Scan for the cell matching the given text and deliver its [X, Y] coordinate at center. 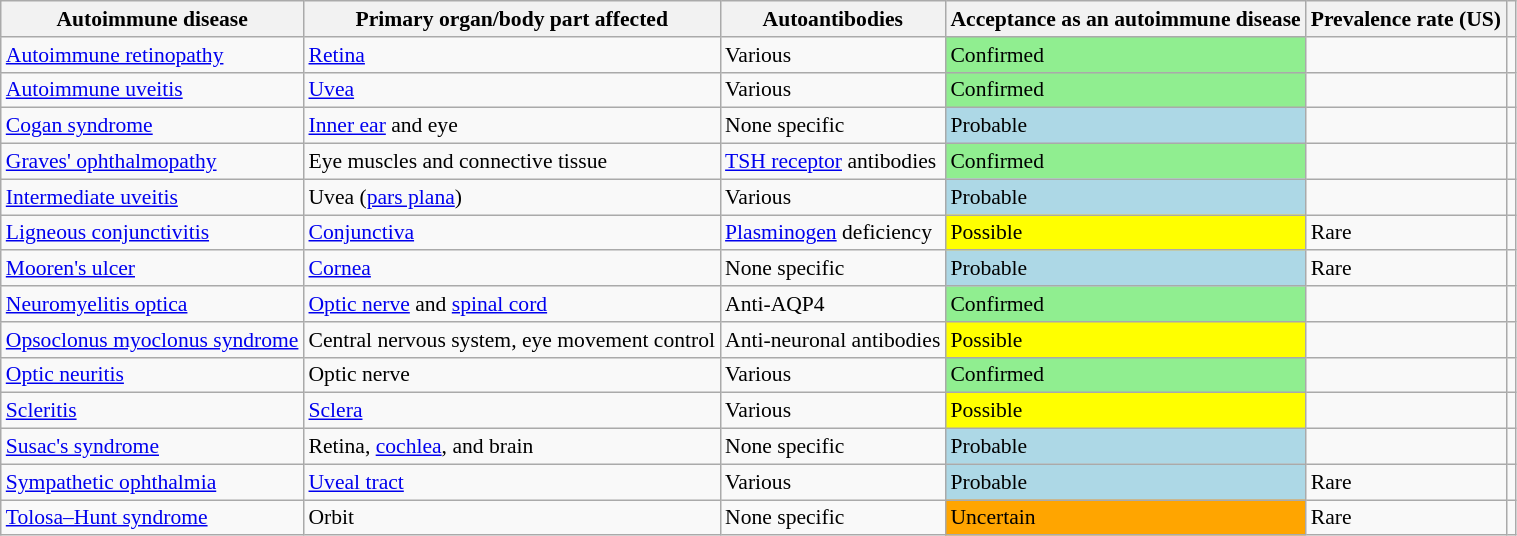
Ligneous conjunctivitis [152, 233]
Autoimmune disease [152, 19]
Optic nerve [512, 375]
Prevalence rate (US) [1406, 19]
Neuromyelitis optica [152, 304]
Autoimmune retinopathy [152, 55]
Uvea [512, 90]
Inner ear and eye [512, 126]
Scleritis [152, 411]
Tolosa–Hunt syndrome [152, 518]
Intermediate uveitis [152, 197]
Retina, cochlea, and brain [512, 447]
Cogan syndrome [152, 126]
Anti-AQP4 [832, 304]
Susac's syndrome [152, 447]
Sclera [512, 411]
Autoantibodies [832, 19]
Sympathetic ophthalmia [152, 482]
Optic neuritis [152, 375]
Autoimmune uveitis [152, 90]
Plasminogen deficiency [832, 233]
Uveal tract [512, 482]
Uncertain [1125, 518]
Mooren's ulcer [152, 269]
Acceptance as an autoimmune disease [1125, 19]
Anti-neuronal antibodies [832, 340]
Graves' ophthalmopathy [152, 162]
TSH receptor antibodies [832, 162]
Retina [512, 55]
Optic nerve and spinal cord [512, 304]
Orbit [512, 518]
Cornea [512, 269]
Uvea (pars plana) [512, 197]
Central nervous system, eye movement control [512, 340]
Eye muscles and connective tissue [512, 162]
Conjunctiva [512, 233]
Primary organ/body part affected [512, 19]
Opsoclonus myoclonus syndrome [152, 340]
